For the text-containing cell, return its midpoint in [x, y] coordinate format. 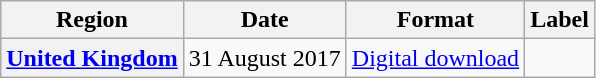
31 August 2017 [264, 58]
Label [560, 20]
Digital download [435, 58]
Date [264, 20]
Format [435, 20]
Region [92, 20]
United Kingdom [92, 58]
